Return the [X, Y] coordinate for the center point of the cell that contains the specified text.  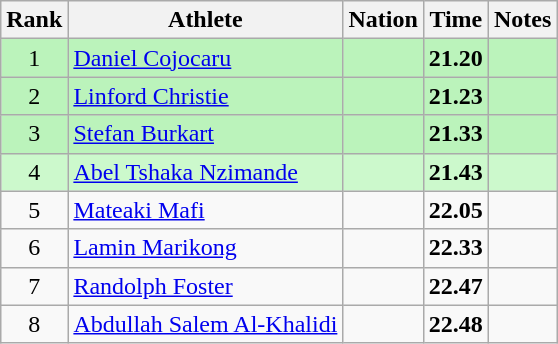
Nation [383, 20]
21.43 [456, 172]
21.33 [456, 134]
22.33 [456, 248]
22.47 [456, 286]
Abel Tshaka Nzimande [206, 172]
Stefan Burkart [206, 134]
Linford Christie [206, 96]
21.20 [456, 58]
Randolph Foster [206, 286]
8 [34, 324]
3 [34, 134]
1 [34, 58]
5 [34, 210]
Mateaki Mafi [206, 210]
Rank [34, 20]
22.05 [456, 210]
22.48 [456, 324]
Time [456, 20]
Notes [522, 20]
Daniel Cojocaru [206, 58]
Athlete [206, 20]
Lamin Marikong [206, 248]
7 [34, 286]
6 [34, 248]
2 [34, 96]
Abdullah Salem Al-Khalidi [206, 324]
4 [34, 172]
21.23 [456, 96]
